Find where the given text appears and provide that cell's center as [x, y] coordinate. 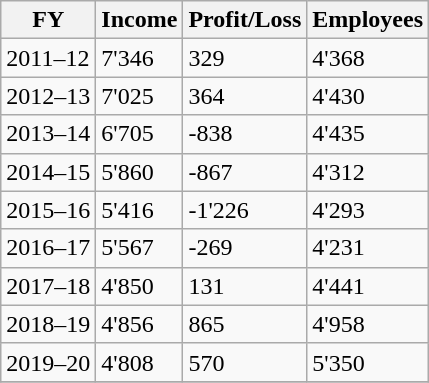
2011–12 [48, 58]
-1'226 [245, 210]
6'705 [140, 134]
4'430 [368, 96]
4'808 [140, 362]
5'860 [140, 172]
4'312 [368, 172]
2018–19 [48, 324]
Employees [368, 20]
4'958 [368, 324]
5'567 [140, 248]
Income [140, 20]
FY [48, 20]
-838 [245, 134]
2017–18 [48, 286]
-269 [245, 248]
-867 [245, 172]
2014–15 [48, 172]
4'231 [368, 248]
2013–14 [48, 134]
4'435 [368, 134]
4'850 [140, 286]
329 [245, 58]
865 [245, 324]
2012–13 [48, 96]
7'346 [140, 58]
7'025 [140, 96]
2015–16 [48, 210]
5'350 [368, 362]
4'856 [140, 324]
2019–20 [48, 362]
5'416 [140, 210]
570 [245, 362]
Profit/Loss [245, 20]
131 [245, 286]
4'441 [368, 286]
4'293 [368, 210]
2016–17 [48, 248]
4'368 [368, 58]
364 [245, 96]
